Return [x, y] of the center of cell containing provided text 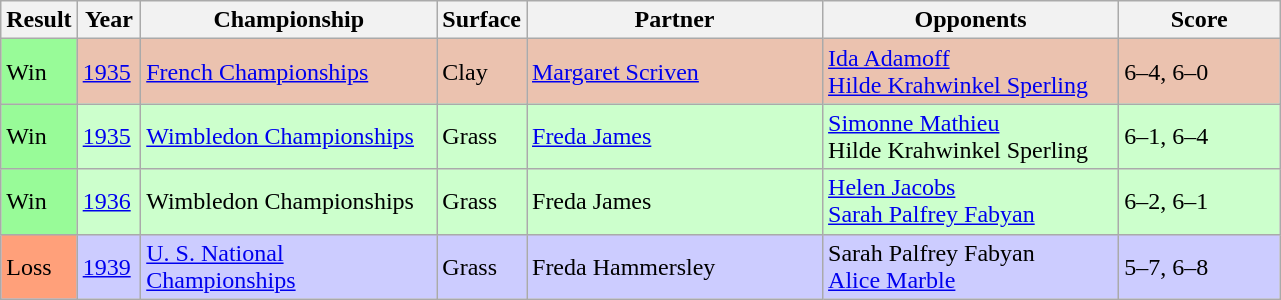
Margaret Scriven [674, 72]
U. S. National Championships [289, 266]
Freda Hammersley [674, 266]
6–4, 6–0 [1200, 72]
Loss [39, 266]
6–1, 6–4 [1200, 136]
Partner [674, 20]
Helen Jacobs Sarah Palfrey Fabyan [971, 202]
Simonne Mathieu Hilde Krahwinkel Sperling [971, 136]
5–7, 6–8 [1200, 266]
Opponents [971, 20]
French Championships [289, 72]
Clay [482, 72]
Ida Adamoff Hilde Krahwinkel Sperling [971, 72]
6–2, 6–1 [1200, 202]
Result [39, 20]
1936 [109, 202]
Surface [482, 20]
Score [1200, 20]
1939 [109, 266]
Sarah Palfrey Fabyan Alice Marble [971, 266]
Championship [289, 20]
Year [109, 20]
